Determine the [x, y] coordinate at the center of the cell enclosing the given text.  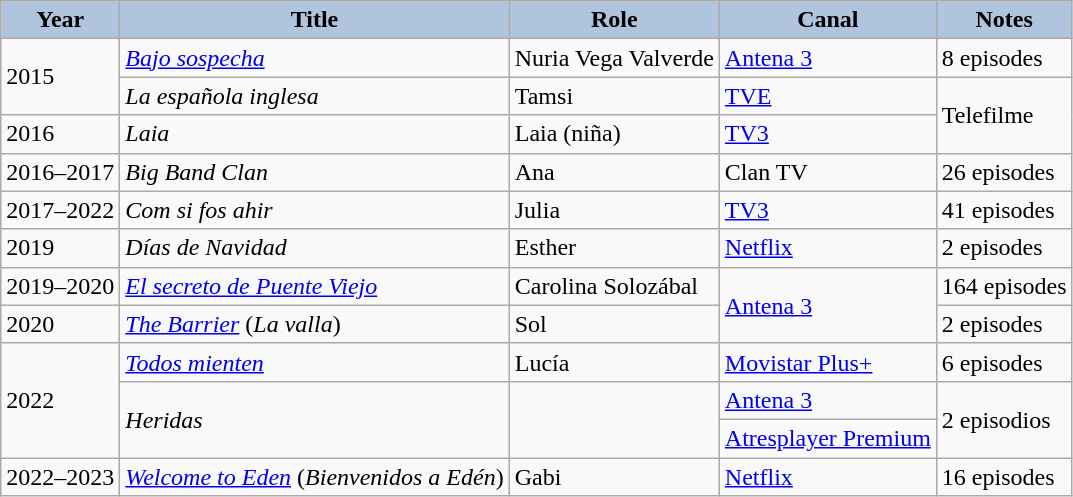
Gabi [614, 477]
Días de Navidad [314, 248]
Title [314, 20]
Bajo sospecha [314, 58]
Todos mienten [314, 362]
Ana [614, 172]
2017–2022 [60, 210]
Esther [614, 248]
2 episodios [1004, 419]
26 episodes [1004, 172]
Atresplayer Premium [828, 438]
The Barrier (La valla) [314, 324]
Role [614, 20]
Carolina Solozábal [614, 286]
Tamsi [614, 96]
2019 [60, 248]
2022–2023 [60, 477]
2016 [60, 134]
Movistar Plus+ [828, 362]
Notes [1004, 20]
16 episodes [1004, 477]
41 episodes [1004, 210]
Canal [828, 20]
Com si fos ahir [314, 210]
2019–2020 [60, 286]
Clan TV [828, 172]
8 episodes [1004, 58]
Heridas [314, 419]
Sol [614, 324]
TVE [828, 96]
2015 [60, 77]
El secreto de Puente Viejo [314, 286]
Nuria Vega Valverde [614, 58]
Laia [314, 134]
Telefilme [1004, 115]
Laia (niña) [614, 134]
Big Band Clan [314, 172]
Welcome to Eden (Bienvenidos a Edén) [314, 477]
Year [60, 20]
2022 [60, 400]
2020 [60, 324]
6 episodes [1004, 362]
2016–2017 [60, 172]
164 episodes [1004, 286]
Lucía [614, 362]
La española inglesa [314, 96]
Julia [614, 210]
